For the text-containing cell, return its midpoint in [x, y] coordinate format. 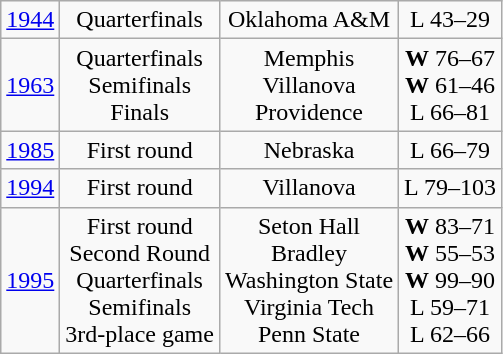
QuarterfinalsSemifinalsFinals [140, 85]
W 83–71W 55–53W 99–90L 59–71L 62–66 [450, 280]
Oklahoma A&M [308, 20]
L 43–29 [450, 20]
1963 [30, 85]
1995 [30, 280]
MemphisVillanovaProvidence [308, 85]
W 76–67W 61–46L 66–81 [450, 85]
1994 [30, 188]
First roundSecond RoundQuarterfinalsSemifinals3rd-place game [140, 280]
Seton HallBradleyWashington StateVirginia TechPenn State [308, 280]
Nebraska [308, 150]
1985 [30, 150]
1944 [30, 20]
Quarterfinals [140, 20]
L 79–103 [450, 188]
L 66–79 [450, 150]
Villanova [308, 188]
